Detect which cell encompasses the target text, then output its [X, Y] center coordinate. 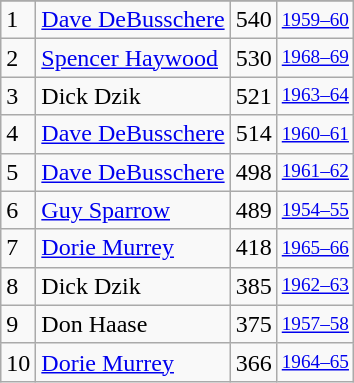
1964–65 [315, 362]
10 [18, 362]
7 [18, 248]
Don Haase [133, 324]
489 [254, 210]
530 [254, 58]
8 [18, 286]
1962–63 [315, 286]
1960–61 [315, 134]
366 [254, 362]
375 [254, 324]
Guy Sparrow [133, 210]
3 [18, 96]
521 [254, 96]
1961–62 [315, 172]
1959–60 [315, 20]
418 [254, 248]
6 [18, 210]
4 [18, 134]
1 [18, 20]
1968–69 [315, 58]
385 [254, 286]
5 [18, 172]
540 [254, 20]
498 [254, 172]
514 [254, 134]
1963–64 [315, 96]
1965–66 [315, 248]
9 [18, 324]
2 [18, 58]
Spencer Haywood [133, 58]
1954–55 [315, 210]
1957–58 [315, 324]
